Provide the [X, Y] coordinate of the cell's center where the given text is located.  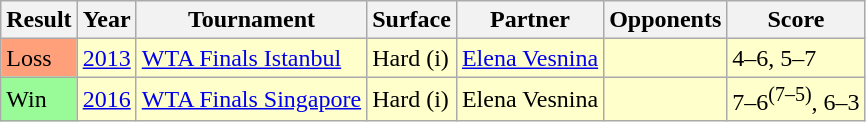
WTA Finals Istanbul [251, 58]
Loss [39, 58]
WTA Finals Singapore [251, 100]
Partner [530, 20]
4–6, 5–7 [796, 58]
Surface [412, 20]
Opponents [666, 20]
Year [106, 20]
Result [39, 20]
2016 [106, 100]
Score [796, 20]
Win [39, 100]
Tournament [251, 20]
2013 [106, 58]
7–6(7–5), 6–3 [796, 100]
